Output the [x, y] coordinate of the center of the cell containing the given text.  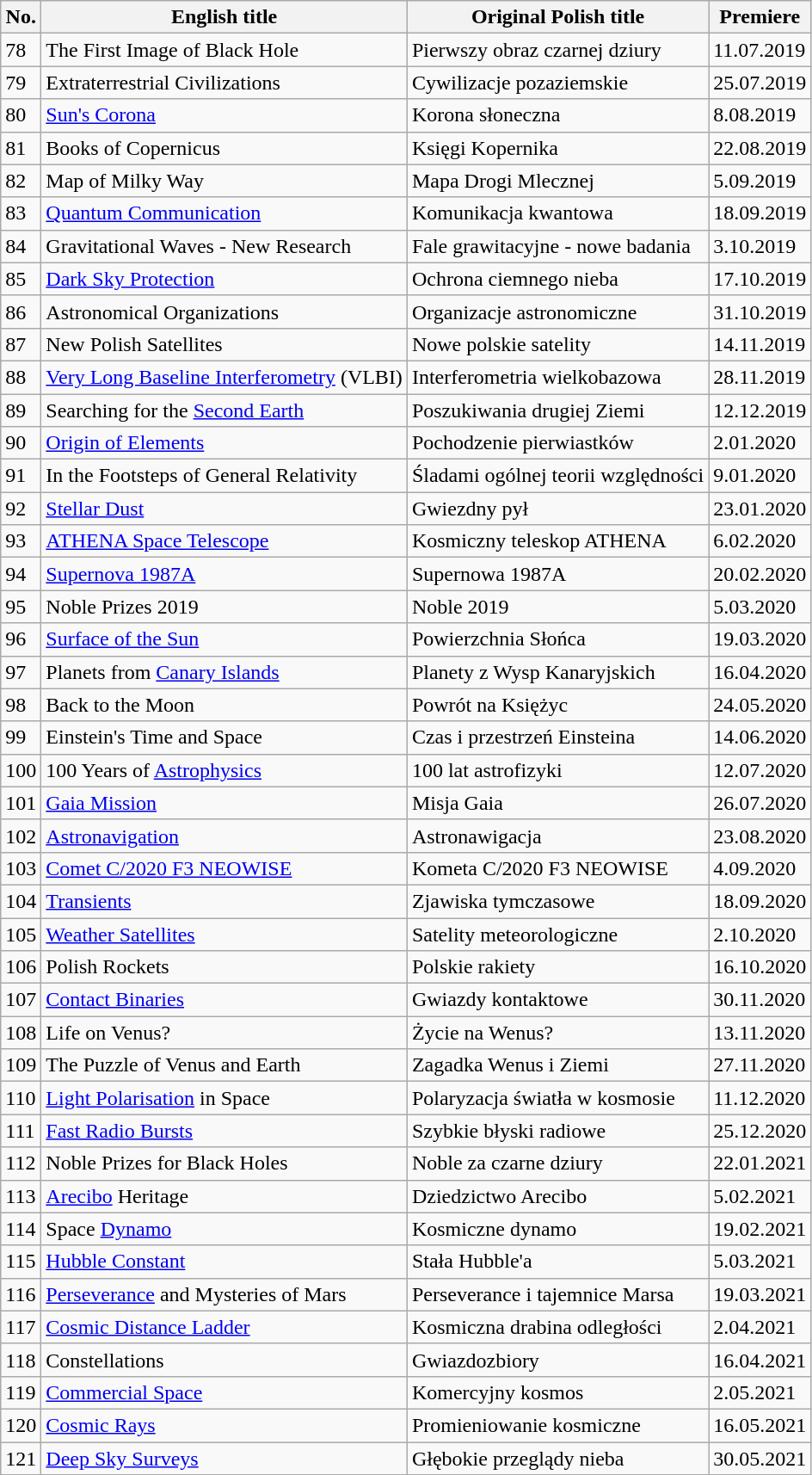
31.10.2019 [760, 312]
Deep Sky Surveys [225, 1459]
Sun's Corona [225, 115]
Czas i przestrzeń Einsteina [557, 737]
113 [21, 1196]
17.10.2019 [760, 279]
3.10.2019 [760, 246]
120 [21, 1425]
81 [21, 148]
93 [21, 541]
Stała Hubble'a [557, 1262]
102 [21, 836]
87 [21, 344]
14.06.2020 [760, 737]
79 [21, 83]
18.09.2019 [760, 213]
Kosmiczna drabina odległości [557, 1327]
Komunikacja kwantowa [557, 213]
Promieniowanie kosmiczne [557, 1425]
88 [21, 377]
6.02.2020 [760, 541]
Organizacje astronomiczne [557, 312]
Powrót na Księżyc [557, 705]
89 [21, 410]
23.01.2020 [760, 509]
Premiere [760, 17]
The First Image of Black Hole [225, 50]
106 [21, 967]
Perseverance i tajemnice Marsa [557, 1294]
11.07.2019 [760, 50]
Weather Satellites [225, 934]
Noble Prizes for Black Holes [225, 1163]
Map of Milky Way [225, 181]
Gaia Mission [225, 803]
16.05.2021 [760, 1425]
90 [21, 443]
94 [21, 574]
114 [21, 1229]
Searching for the Second Earth [225, 410]
12.07.2020 [760, 770]
2.10.2020 [760, 934]
Pierwszy obraz czarnej dziury [557, 50]
Korona słoneczna [557, 115]
Life on Venus? [225, 1033]
96 [21, 639]
Księgi Kopernika [557, 148]
Kosmiczny teleskop ATHENA [557, 541]
Books of Copernicus [225, 148]
85 [21, 279]
12.12.2019 [760, 410]
Pochodzenie pierwiastków [557, 443]
New Polish Satellites [225, 344]
25.07.2019 [760, 83]
Misja Gaia [557, 803]
23.08.2020 [760, 836]
13.11.2020 [760, 1033]
Satelity meteorologiczne [557, 934]
Noble za czarne dziury [557, 1163]
110 [21, 1098]
22.08.2019 [760, 148]
5.03.2020 [760, 607]
Gwiazdozbiory [557, 1360]
Cosmic Rays [225, 1425]
86 [21, 312]
16.10.2020 [760, 967]
4.09.2020 [760, 868]
19.03.2021 [760, 1294]
84 [21, 246]
119 [21, 1392]
Arecibo Heritage [225, 1196]
Głębokie przeglądy nieba [557, 1459]
Planety z Wysp Kanaryjskich [557, 672]
Gwiazdy kontaktowe [557, 1000]
16.04.2020 [760, 672]
Light Polarisation in Space [225, 1098]
Zjawiska tymczasowe [557, 901]
Back to the Moon [225, 705]
Dark Sky Protection [225, 279]
117 [21, 1327]
111 [21, 1131]
The Puzzle of Venus and Earth [225, 1065]
Hubble Constant [225, 1262]
Perseverance and Mysteries of Mars [225, 1294]
19.02.2021 [760, 1229]
100 [21, 770]
98 [21, 705]
83 [21, 213]
Space Dynamo [225, 1229]
Planets from Canary Islands [225, 672]
115 [21, 1262]
26.07.2020 [760, 803]
24.05.2020 [760, 705]
Origin of Elements [225, 443]
107 [21, 1000]
Fast Radio Bursts [225, 1131]
Astronawigacja [557, 836]
5.09.2019 [760, 181]
18.09.2020 [760, 901]
103 [21, 868]
116 [21, 1294]
2.05.2021 [760, 1392]
Interferometria wielkobazowa [557, 377]
Extraterrestrial Civilizations [225, 83]
Contact Binaries [225, 1000]
Nowe polskie satelity [557, 344]
Śladami ogólnej teorii względności [557, 476]
Gravitational Waves - New Research [225, 246]
100 Years of Astrophysics [225, 770]
Życie na Wenus? [557, 1033]
112 [21, 1163]
Dziedzictwo Arecibo [557, 1196]
In the Footsteps of General Relativity [225, 476]
95 [21, 607]
Astronomical Organizations [225, 312]
27.11.2020 [760, 1065]
78 [21, 50]
Polish Rockets [225, 967]
Stellar Dust [225, 509]
118 [21, 1360]
121 [21, 1459]
Powierzchnia Słońca [557, 639]
28.11.2019 [760, 377]
97 [21, 672]
ATHENA Space Telescope [225, 541]
9.01.2020 [760, 476]
No. [21, 17]
14.11.2019 [760, 344]
Noble Prizes 2019 [225, 607]
16.04.2021 [760, 1360]
22.01.2021 [760, 1163]
Komercyjny kosmos [557, 1392]
5.02.2021 [760, 1196]
2.01.2020 [760, 443]
Kosmiczne dynamo [557, 1229]
Poszukiwania drugiej Ziemi [557, 410]
82 [21, 181]
Kometa C/2020 F3 NEOWISE [557, 868]
Transients [225, 901]
100 lat astrofizyki [557, 770]
8.08.2019 [760, 115]
108 [21, 1033]
Noble 2019 [557, 607]
19.03.2020 [760, 639]
99 [21, 737]
Original Polish title [557, 17]
Very Long Baseline Interferometry (VLBI) [225, 377]
Polskie rakiety [557, 967]
92 [21, 509]
Einstein's Time and Space [225, 737]
104 [21, 901]
Cywilizacje pozaziemskie [557, 83]
Fale grawitacyjne - nowe badania [557, 246]
Surface of the Sun [225, 639]
109 [21, 1065]
20.02.2020 [760, 574]
30.05.2021 [760, 1459]
Gwiezdny pył [557, 509]
Constellations [225, 1360]
5.03.2021 [760, 1262]
105 [21, 934]
Astronavigation [225, 836]
101 [21, 803]
Supernova 1987A [225, 574]
Polaryzacja światła w kosmosie [557, 1098]
Mapa Drogi Mlecznej [557, 181]
Comet C/2020 F3 NEOWISE [225, 868]
English title [225, 17]
91 [21, 476]
Supernowa 1987A [557, 574]
80 [21, 115]
Zagadka Wenus i Ziemi [557, 1065]
2.04.2021 [760, 1327]
30.11.2020 [760, 1000]
Cosmic Distance Ladder [225, 1327]
Commercial Space [225, 1392]
Szybkie błyski radiowe [557, 1131]
25.12.2020 [760, 1131]
Quantum Communication [225, 213]
Ochrona ciemnego nieba [557, 279]
11.12.2020 [760, 1098]
